Capture the cell that displays the provided text and extract its (X, Y) central coordinate. 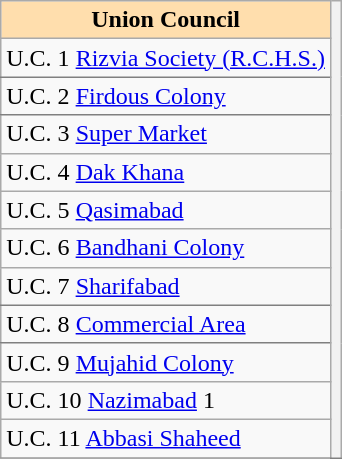
U.C. 5 Qasimabad (166, 210)
U.C. 4 Dak Khana (166, 172)
U.C. 10 Nazimabad 1 (166, 400)
U.C. 7 Sharifabad (166, 286)
U.C. 9 Mujahid Colony (166, 362)
U.C. 2 Firdous Colony (166, 96)
U.C. 8 Commercial Area (166, 324)
Union Council (166, 20)
U.C. 11 Abbasi Shaheed (166, 438)
U.C. 1 Rizvia Society (R.C.H.S.) (166, 58)
U.C. 3 Super Market (166, 134)
U.C. 6 Bandhani Colony (166, 248)
